Identify which cell holds the provided text, then report its (x, y) central coordinate. 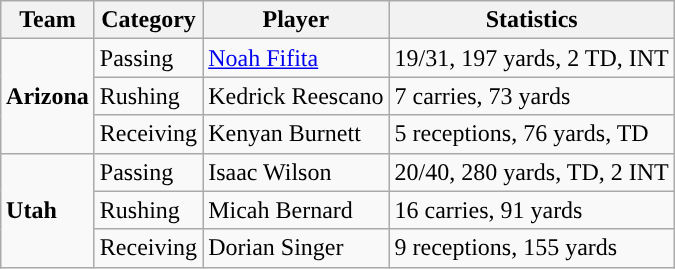
Kenyan Burnett (296, 134)
Arizona (48, 96)
Micah Bernard (296, 210)
19/31, 197 yards, 2 TD, INT (532, 58)
20/40, 280 yards, TD, 2 INT (532, 172)
9 receptions, 155 yards (532, 248)
Isaac Wilson (296, 172)
Kedrick Reescano (296, 96)
Statistics (532, 20)
Category (148, 20)
5 receptions, 76 yards, TD (532, 134)
7 carries, 73 yards (532, 96)
Dorian Singer (296, 248)
Player (296, 20)
Noah Fifita (296, 58)
Team (48, 20)
16 carries, 91 yards (532, 210)
Utah (48, 210)
